Locate the cell with the specified text and output its (x, y) center coordinate. 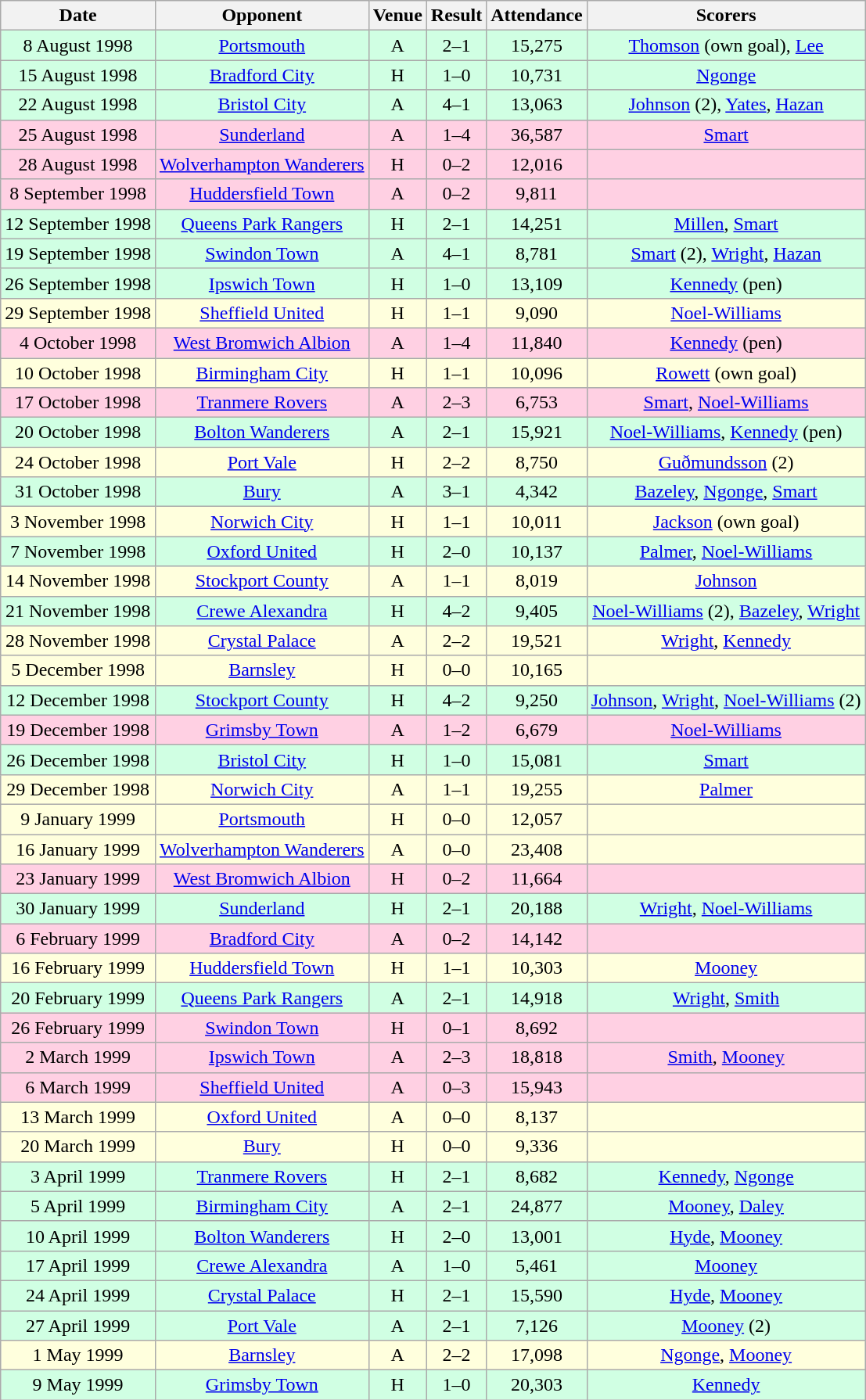
8,750 (537, 462)
Smart (2), Wright, Hazan (726, 253)
17 April 1999 (78, 1265)
30 January 1999 (78, 909)
Johnson (726, 581)
Guðmundsson (2) (726, 462)
13 March 1999 (78, 1117)
12 September 1998 (78, 224)
26 September 1998 (78, 283)
1–2 (456, 730)
9,405 (537, 611)
9,336 (537, 1147)
10,096 (537, 373)
0–3 (456, 1087)
8,781 (537, 253)
10 April 1999 (78, 1236)
8,137 (537, 1117)
Result (456, 16)
9,811 (537, 194)
Johnson (2), Yates, Hazan (726, 105)
Mooney, Daley (726, 1206)
24 October 1998 (78, 462)
1 May 1999 (78, 1355)
20 March 1999 (78, 1147)
10,303 (537, 968)
7 November 1998 (78, 551)
13,063 (537, 105)
14,142 (537, 939)
Kennedy (726, 1385)
31 October 1998 (78, 492)
14 November 1998 (78, 581)
17 October 1998 (78, 403)
15 August 1998 (78, 75)
25 August 1998 (78, 135)
8,682 (537, 1176)
10,137 (537, 551)
12,057 (537, 819)
Venue (397, 16)
9 May 1999 (78, 1385)
Ngonge (726, 75)
27 April 1999 (78, 1326)
9 January 1999 (78, 819)
11,840 (537, 343)
Kennedy, Ngonge (726, 1176)
7,126 (537, 1326)
3–1 (456, 492)
4 October 1998 (78, 343)
Scorers (726, 16)
18,818 (537, 1057)
14,251 (537, 224)
Smart, Noel-Williams (726, 403)
10,731 (537, 75)
16 January 1999 (78, 849)
6 February 1999 (78, 939)
12,016 (537, 164)
23,408 (537, 849)
26 February 1999 (78, 1028)
8,019 (537, 581)
9,250 (537, 700)
Date (78, 16)
24,877 (537, 1206)
20,188 (537, 909)
6 March 1999 (78, 1087)
29 September 1998 (78, 313)
10,165 (537, 670)
Wright, Noel-Williams (726, 909)
24 April 1999 (78, 1295)
Noel-Williams (2), Bazeley, Wright (726, 611)
Smith, Mooney (726, 1057)
17,098 (537, 1355)
12 December 1998 (78, 700)
26 December 1998 (78, 759)
Johnson, Wright, Noel-Williams (2) (726, 700)
Rowett (own goal) (726, 373)
0–1 (456, 1028)
Millen, Smart (726, 224)
23 January 1999 (78, 879)
8 September 1998 (78, 194)
8 August 1998 (78, 45)
Palmer (726, 789)
15,275 (537, 45)
4,342 (537, 492)
6,753 (537, 403)
Thomson (own goal), Lee (726, 45)
11,664 (537, 879)
Wright, Smith (726, 998)
20,303 (537, 1385)
Attendance (537, 16)
8,692 (537, 1028)
16 February 1999 (78, 968)
13,109 (537, 283)
Noel-Williams, Kennedy (pen) (726, 433)
3 April 1999 (78, 1176)
10,011 (537, 522)
5 December 1998 (78, 670)
28 August 1998 (78, 164)
15,081 (537, 759)
5,461 (537, 1265)
10 October 1998 (78, 373)
15,590 (537, 1295)
3 November 1998 (78, 522)
19 December 1998 (78, 730)
20 February 1999 (78, 998)
28 November 1998 (78, 641)
19 September 1998 (78, 253)
19,521 (537, 641)
2 March 1999 (78, 1057)
Ngonge, Mooney (726, 1355)
19,255 (537, 789)
22 August 1998 (78, 105)
36,587 (537, 135)
Bazeley, Ngonge, Smart (726, 492)
15,921 (537, 433)
5 April 1999 (78, 1206)
Jackson (own goal) (726, 522)
14,918 (537, 998)
20 October 1998 (78, 433)
29 December 1998 (78, 789)
Mooney (2) (726, 1326)
Wright, Kennedy (726, 641)
Palmer, Noel-Williams (726, 551)
9,090 (537, 313)
6,679 (537, 730)
21 November 1998 (78, 611)
15,943 (537, 1087)
13,001 (537, 1236)
Opponent (261, 16)
